Return [X, Y] of the center of cell containing provided text 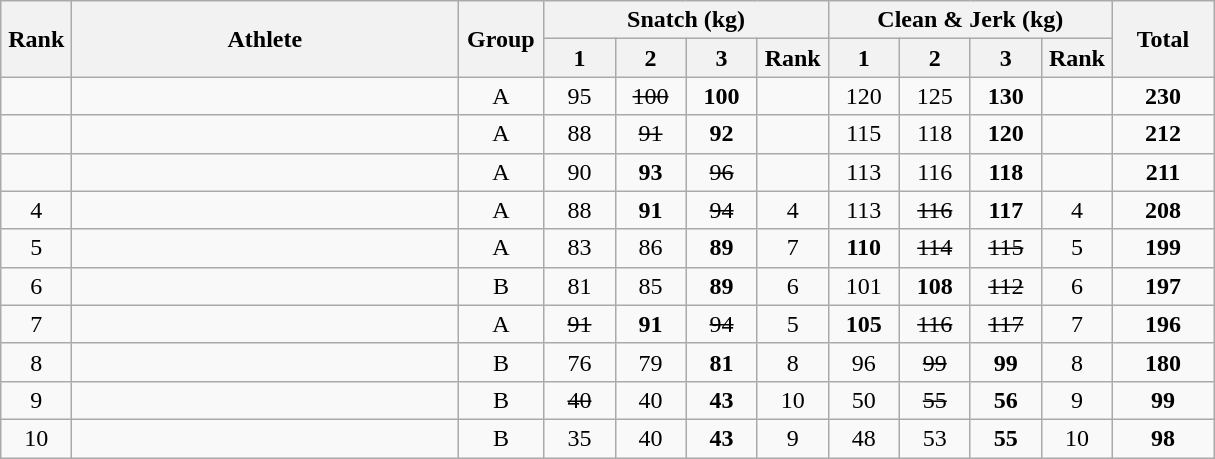
130 [1006, 96]
196 [1162, 324]
98 [1162, 438]
125 [934, 96]
197 [1162, 286]
Total [1162, 39]
114 [934, 248]
101 [864, 286]
105 [864, 324]
79 [650, 362]
50 [864, 400]
56 [1006, 400]
95 [580, 96]
Clean & Jerk (kg) [970, 20]
86 [650, 248]
208 [1162, 210]
93 [650, 172]
92 [722, 134]
35 [580, 438]
110 [864, 248]
112 [1006, 286]
180 [1162, 362]
53 [934, 438]
211 [1162, 172]
Snatch (kg) [686, 20]
230 [1162, 96]
90 [580, 172]
85 [650, 286]
48 [864, 438]
108 [934, 286]
76 [580, 362]
Athlete [265, 39]
199 [1162, 248]
212 [1162, 134]
Group [501, 39]
83 [580, 248]
